Locate the cell with the specified text and output its [X, Y] center coordinate. 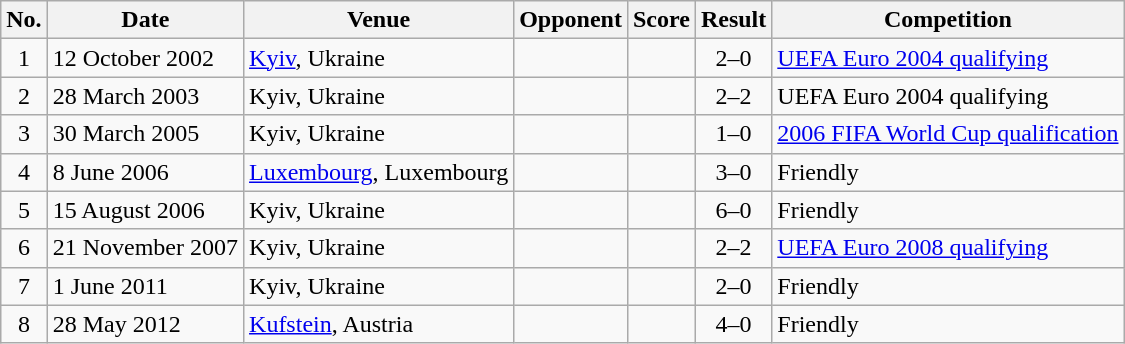
Date [145, 20]
6–0 [733, 210]
1 June 2011 [145, 286]
3–0 [733, 172]
1–0 [733, 134]
5 [24, 210]
15 August 2006 [145, 210]
12 October 2002 [145, 58]
Opponent [571, 20]
Result [733, 20]
8 June 2006 [145, 172]
No. [24, 20]
UEFA Euro 2008 qualifying [948, 248]
3 [24, 134]
4 [24, 172]
6 [24, 248]
Kufstein, Austria [379, 324]
28 May 2012 [145, 324]
2 [24, 96]
21 November 2007 [145, 248]
Venue [379, 20]
4–0 [733, 324]
2006 FIFA World Cup qualification [948, 134]
7 [24, 286]
Score [661, 20]
Competition [948, 20]
30 March 2005 [145, 134]
8 [24, 324]
28 March 2003 [145, 96]
1 [24, 58]
Luxembourg, Luxembourg [379, 172]
